Provide the [x, y] coordinate of the cell's center where the given text is located.  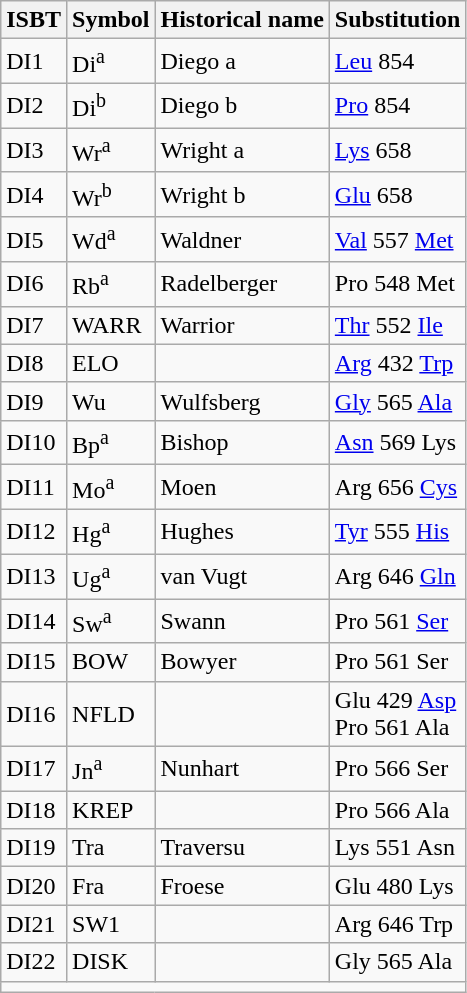
DI20 [34, 886]
Hughes [242, 532]
DI12 [34, 532]
Traversu [242, 848]
Uga [111, 576]
DI8 [34, 363]
Moen [242, 488]
Swa [111, 622]
WARR [111, 325]
BOW [111, 662]
Rba [111, 284]
DI22 [34, 962]
Wrb [111, 194]
SW1 [111, 924]
Bishop [242, 442]
Pro 548 Met [397, 284]
NFLD [111, 714]
DI6 [34, 284]
Diego b [242, 106]
DI7 [34, 325]
Wra [111, 150]
Lys 658 [397, 150]
Asn 569 Lys [397, 442]
Symbol [111, 20]
Bowyer [242, 662]
DI5 [34, 240]
Wda [111, 240]
Jna [111, 768]
DI15 [34, 662]
Wright a [242, 150]
Arg 646 Gln [397, 576]
Thr 552 Ile [397, 325]
DI2 [34, 106]
DI3 [34, 150]
Radelberger [242, 284]
Lys 551 Asn [397, 848]
ELO [111, 363]
Diego a [242, 62]
Glu 658 [397, 194]
DI21 [34, 924]
Froese [242, 886]
Historical name [242, 20]
Leu 854 [397, 62]
Val 557 Met [397, 240]
Dia [111, 62]
DI13 [34, 576]
Nunhart [242, 768]
Waldner [242, 240]
Wright b [242, 194]
DI10 [34, 442]
Moa [111, 488]
Arg 656 Cys [397, 488]
KREP [111, 810]
Swann [242, 622]
Dib [111, 106]
DI18 [34, 810]
DI11 [34, 488]
DI17 [34, 768]
Bpa [111, 442]
DISK [111, 962]
Wu [111, 401]
Substitution [397, 20]
Tra [111, 848]
Pro 566 Ala [397, 810]
DI4 [34, 194]
Glu 480 Lys [397, 886]
Tyr 555 His [397, 532]
Arg 646 Trp [397, 924]
DI19 [34, 848]
Hga [111, 532]
ISBT [34, 20]
Pro 566 Ser [397, 768]
DI1 [34, 62]
van Vugt [242, 576]
Fra [111, 886]
Pro 854 [397, 106]
DI9 [34, 401]
DI16 [34, 714]
DI14 [34, 622]
Wulfsberg [242, 401]
Arg 432 Trp [397, 363]
Warrior [242, 325]
Glu 429 Asp Pro 561 Ala [397, 714]
